Detect which cell encompasses the target text, then output its (x, y) center coordinate. 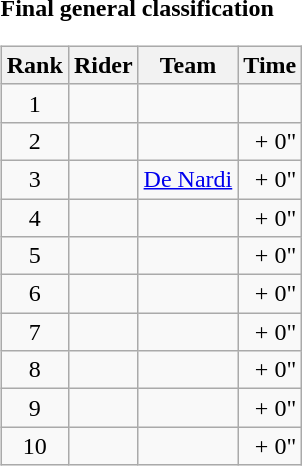
2 (34, 141)
1 (34, 103)
7 (34, 332)
Rider (103, 65)
5 (34, 256)
Time (270, 65)
10 (34, 446)
Team (188, 65)
Rank (34, 65)
4 (34, 217)
8 (34, 370)
9 (34, 408)
De Nardi (188, 179)
6 (34, 294)
3 (34, 179)
